Find where the given text appears and provide that cell's center as [X, Y] coordinate. 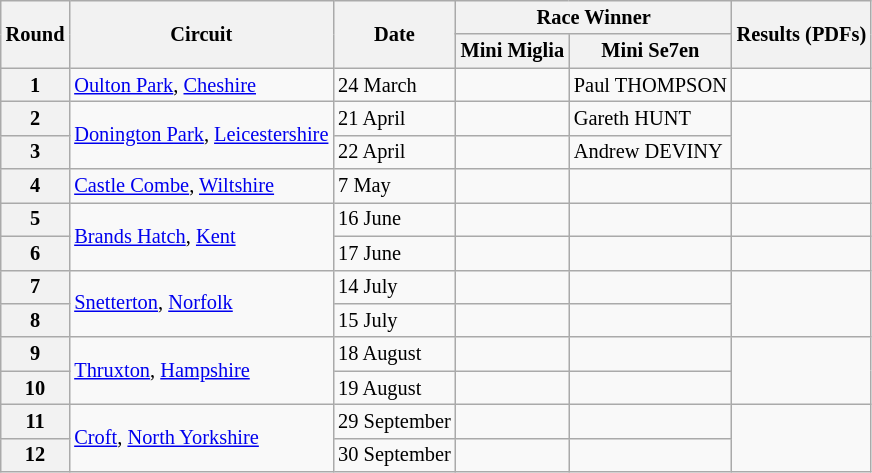
Donington Park, Leicestershire [201, 134]
30 September [394, 455]
2 [36, 118]
14 July [394, 287]
5 [36, 219]
15 July [394, 320]
Mini Miglia [512, 51]
1 [36, 85]
Round [36, 34]
21 April [394, 118]
4 [36, 186]
Gareth HUNT [650, 118]
19 August [394, 388]
12 [36, 455]
Results (PDFs) [802, 34]
3 [36, 152]
Paul THOMPSON [650, 85]
17 June [394, 253]
10 [36, 388]
22 April [394, 152]
Andrew DEVINY [650, 152]
11 [36, 421]
8 [36, 320]
Circuit [201, 34]
Snetterton, Norfolk [201, 304]
7 May [394, 186]
6 [36, 253]
18 August [394, 354]
Croft, North Yorkshire [201, 438]
Castle Combe, Wiltshire [201, 186]
29 September [394, 421]
Mini Se7en [650, 51]
7 [36, 287]
16 June [394, 219]
Race Winner [594, 17]
Oulton Park, Cheshire [201, 85]
Date [394, 34]
Brands Hatch, Kent [201, 236]
24 March [394, 85]
9 [36, 354]
Thruxton, Hampshire [201, 370]
